Find where the given text appears and provide that cell's center as [x, y] coordinate. 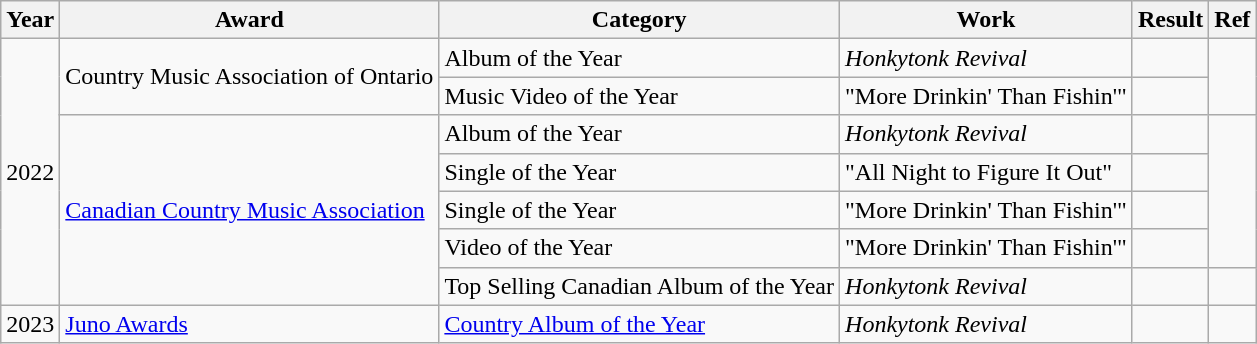
"All Night to Figure It Out" [986, 172]
Result [1170, 20]
Juno Awards [250, 324]
Year [30, 20]
Country Music Association of Ontario [250, 77]
Top Selling Canadian Album of the Year [640, 286]
Award [250, 20]
Country Album of the Year [640, 324]
2022 [30, 172]
Music Video of the Year [640, 96]
2023 [30, 324]
Canadian Country Music Association [250, 210]
Category [640, 20]
Work [986, 20]
Ref [1232, 20]
Video of the Year [640, 248]
